Capture the cell that displays the provided text and extract its [X, Y] central coordinate. 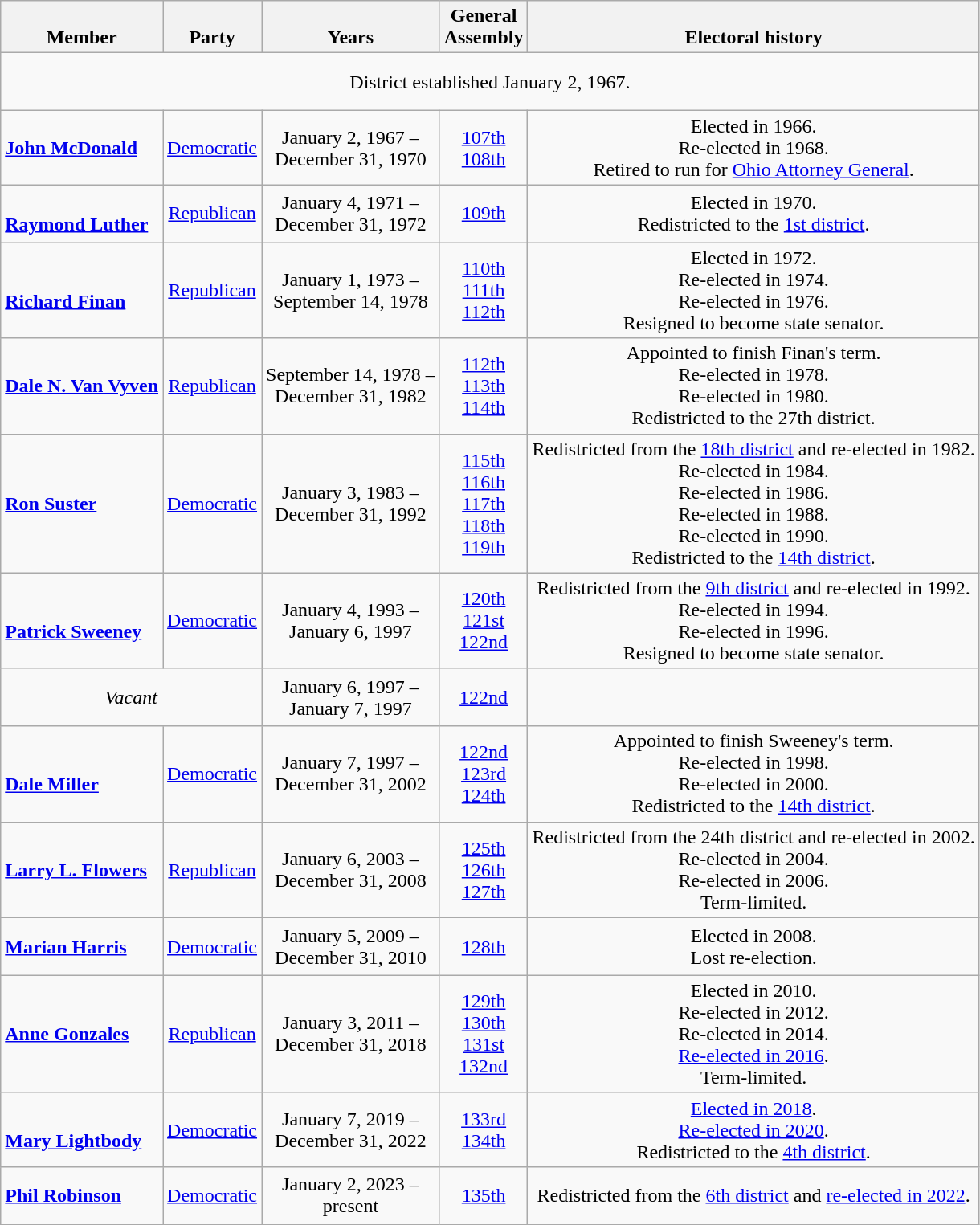
Years [351, 27]
Mary Lightbody [82, 1129]
Larry L. Flowers [82, 869]
112th113th114th [484, 386]
122nd [484, 697]
Marian Harris [82, 946]
January 4, 1971 –December 31, 1972 [351, 214]
January 1, 1973 –September 14, 1978 [351, 291]
129th130th131st132nd [484, 1034]
Redistricted from the 9th district and re-elected in 1992.Re-elected in 1994.Re-elected in 1996.Resigned to become state senator. [753, 620]
January 6, 1997 –January 7, 1997 [351, 697]
Dale Miller [82, 774]
Party [212, 27]
January 7, 2019 –December 31, 2022 [351, 1129]
Richard Finan [82, 291]
GeneralAssembly [484, 27]
Vacant [132, 697]
Appointed to finish Sweeney's term.Re-elected in 1998.Re-elected in 2000.Redistricted to the 14th district. [753, 774]
January 2, 2023 –present [351, 1195]
110th111th112th [484, 291]
Appointed to finish Finan's term.Re-elected in 1978.Re-elected in 1980.Redistricted to the 27th district. [753, 386]
Elected in 2008.Lost re-election. [753, 946]
January 2, 1967 –December 31, 1970 [351, 148]
District established January 2, 1967. [490, 82]
Elected in 1972.Re-elected in 1974.Re-elected in 1976.Resigned to become state senator. [753, 291]
John McDonald [82, 148]
Ron Suster [82, 503]
125th126th127th [484, 869]
135th [484, 1195]
Elected in 2010.Re-elected in 2012.Re-elected in 2014.Re-elected in 2016.Term-limited. [753, 1034]
Electoral history [753, 27]
September 14, 1978 –December 31, 1982 [351, 386]
Anne Gonzales [82, 1034]
January 6, 2003 –December 31, 2008 [351, 869]
Elected in 1966.Re-elected in 1968.Retired to run for Ohio Attorney General. [753, 148]
107th108th [484, 148]
Elected in 2018.Re-elected in 2020.Redistricted to the 4th district. [753, 1129]
January 3, 2011 –December 31, 2018 [351, 1034]
128th [484, 946]
109th [484, 214]
Elected in 1970.Redistricted to the 1st district. [753, 214]
Phil Robinson [82, 1195]
122nd123rd124th [484, 774]
120th121st122nd [484, 620]
Redistricted from the 6th district and re-elected in 2022. [753, 1195]
Dale N. Van Vyven [82, 386]
133rd134th [484, 1129]
January 4, 1993 –January 6, 1997 [351, 620]
Raymond Luther [82, 214]
January 3, 1983 –December 31, 1992 [351, 503]
Redistricted from the 24th district and re-elected in 2002.Re-elected in 2004.Re-elected in 2006.Term-limited. [753, 869]
January 7, 1997 –December 31, 2002 [351, 774]
January 5, 2009 –December 31, 2010 [351, 946]
Patrick Sweeney [82, 620]
115th116th117th118th119th [484, 503]
Member [82, 27]
